Search for the cell housing the specified text and yield its (x, y) center coordinate. 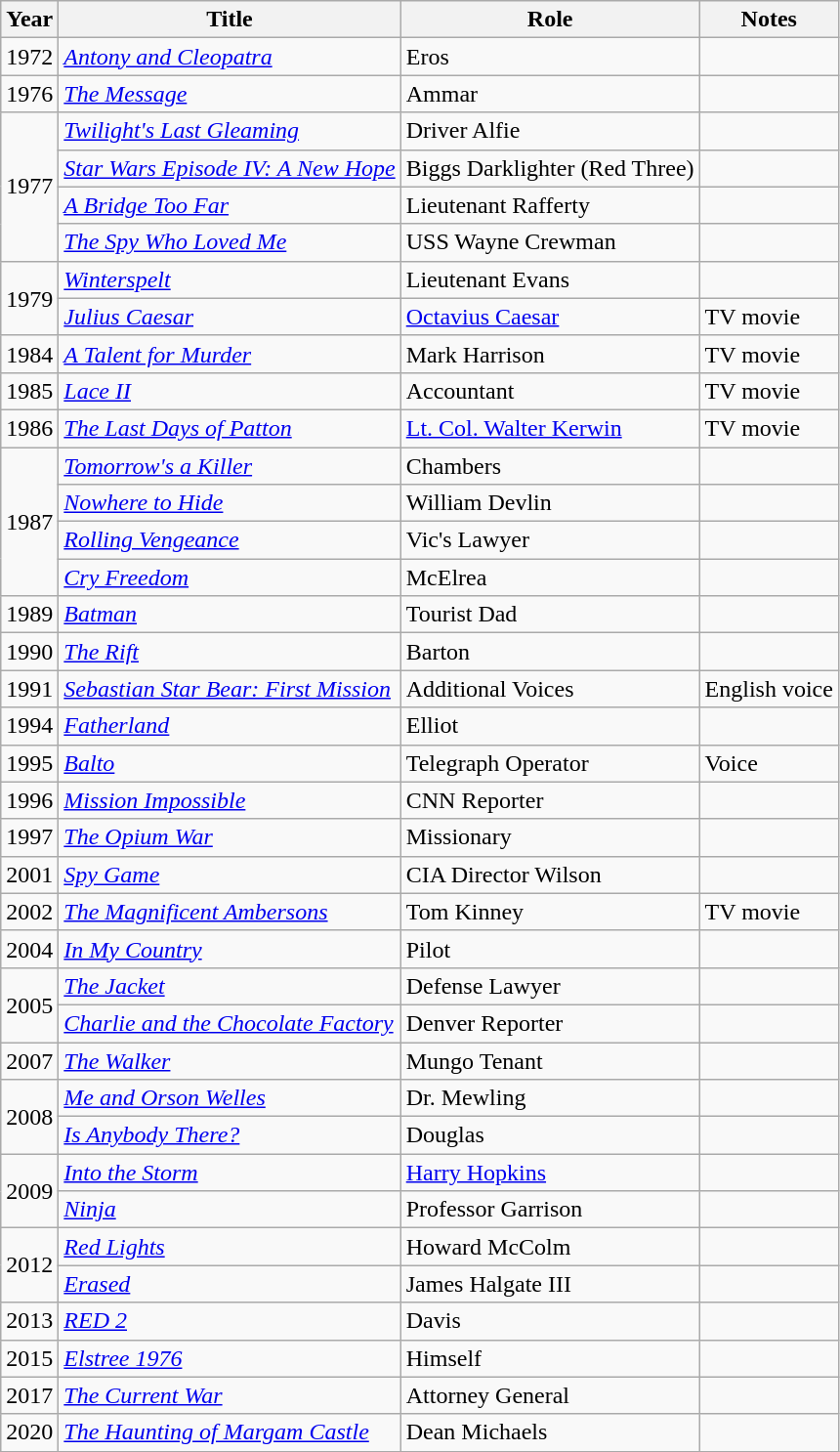
Erased (230, 1284)
Red Lights (230, 1247)
Mark Harrison (550, 354)
2012 (29, 1265)
Fatherland (230, 726)
2020 (29, 1432)
The Message (230, 94)
Charlie and the Chocolate Factory (230, 1023)
Telegraph Operator (550, 763)
Mungo Tenant (550, 1060)
Accountant (550, 391)
Chambers (550, 466)
1995 (29, 763)
1976 (29, 94)
The Rift (230, 652)
2007 (29, 1060)
2004 (29, 949)
The Walker (230, 1060)
Attorney General (550, 1395)
1989 (29, 615)
Voice (769, 763)
The Current War (230, 1395)
2013 (29, 1321)
Biggs Darklighter (Red Three) (550, 168)
Barton (550, 652)
Lt. Col. Walter Kerwin (550, 428)
Winterspelt (230, 279)
Tourist Dad (550, 615)
The Opium War (230, 837)
RED 2 (230, 1321)
1977 (29, 187)
Lieutenant Evans (550, 279)
Sebastian Star Bear: First Mission (230, 689)
A Bridge Too Far (230, 205)
1979 (29, 298)
The Jacket (230, 986)
2005 (29, 1004)
McElrea (550, 577)
Dr. Mewling (550, 1098)
Me and Orson Welles (230, 1098)
Rolling Vengeance (230, 540)
Twilight's Last Gleaming (230, 131)
1986 (29, 428)
CIA Director Wilson (550, 875)
The Magnificent Ambersons (230, 912)
Davis (550, 1321)
1972 (29, 57)
Missionary (550, 837)
2009 (29, 1191)
1996 (29, 800)
2008 (29, 1117)
Ninja (230, 1210)
Dean Michaels (550, 1432)
Ammar (550, 94)
1984 (29, 354)
Denver Reporter (550, 1023)
1987 (29, 522)
A Talent for Murder (230, 354)
Professor Garrison (550, 1210)
Julius Caesar (230, 317)
Star Wars Episode IV: A New Hope (230, 168)
Into the Storm (230, 1173)
Lieutenant Rafferty (550, 205)
1997 (29, 837)
Octavius Caesar (550, 317)
English voice (769, 689)
Driver Alfie (550, 131)
Is Anybody There? (230, 1135)
Lace II (230, 391)
Eros (550, 57)
1990 (29, 652)
Vic's Lawyer (550, 540)
Himself (550, 1358)
Elliot (550, 726)
Balto (230, 763)
2002 (29, 912)
1985 (29, 391)
Notes (769, 20)
The Last Days of Patton (230, 428)
Mission Impossible (230, 800)
In My Country (230, 949)
Tom Kinney (550, 912)
Nowhere to Hide (230, 503)
Tomorrow's a Killer (230, 466)
Additional Voices (550, 689)
Elstree 1976 (230, 1358)
Pilot (550, 949)
Harry Hopkins (550, 1173)
USS Wayne Crewman (550, 242)
James Halgate III (550, 1284)
2015 (29, 1358)
CNN Reporter (550, 800)
Defense Lawyer (550, 986)
Howard McColm (550, 1247)
1991 (29, 689)
The Spy Who Loved Me (230, 242)
Antony and Cleopatra (230, 57)
1994 (29, 726)
Batman (230, 615)
Title (230, 20)
Douglas (550, 1135)
The Haunting of Margam Castle (230, 1432)
Spy Game (230, 875)
Year (29, 20)
William Devlin (550, 503)
2001 (29, 875)
2017 (29, 1395)
Role (550, 20)
Cry Freedom (230, 577)
